Extract the [X, Y] coordinate from the center of the cell holding the provided text.  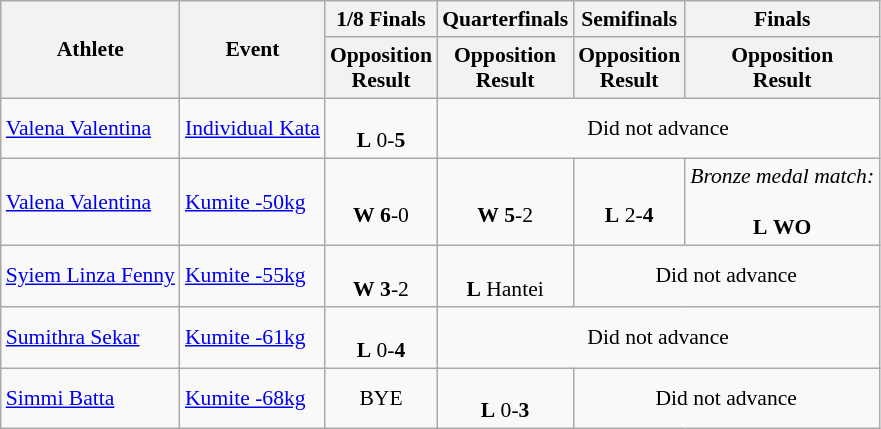
Semifinals [629, 19]
Individual Kata [252, 128]
BYE [381, 398]
W 5-2 [505, 202]
L Hantei [505, 276]
Sumithra Sekar [90, 338]
L 0-4 [381, 338]
Syiem Linza Fenny [90, 276]
Finals [782, 19]
Kumite -61kg [252, 338]
Athlete [90, 50]
L 2-4 [629, 202]
Event [252, 50]
Kumite -50kg [252, 202]
W 6-0 [381, 202]
Quarterfinals [505, 19]
W 3-2 [381, 276]
Kumite -55kg [252, 276]
Simmi Batta [90, 398]
L 0-5 [381, 128]
1/8 Finals [381, 19]
L 0-3 [505, 398]
Bronze medal match:L WO [782, 202]
Kumite -68kg [252, 398]
